Determine the [x, y] coordinate at the center of the cell enclosing the given text.  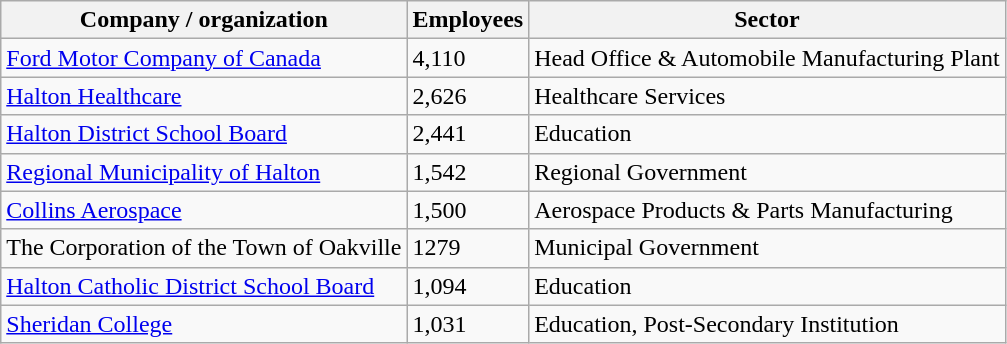
Aerospace Products & Parts Manufacturing [768, 210]
1,031 [468, 324]
Employees [468, 20]
2,626 [468, 96]
2,441 [468, 134]
Head Office & Automobile Manufacturing Plant [768, 58]
The Corporation of the Town of Oakville [204, 248]
Halton District School Board [204, 134]
4,110 [468, 58]
Halton Healthcare [204, 96]
Halton Catholic District School Board [204, 286]
Regional Government [768, 172]
1,094 [468, 286]
Company / organization [204, 20]
Regional Municipality of Halton [204, 172]
Education, Post-Secondary Institution [768, 324]
1,500 [468, 210]
Ford Motor Company of Canada [204, 58]
Municipal Government [768, 248]
Sector [768, 20]
1,542 [468, 172]
Collins Aerospace [204, 210]
1279 [468, 248]
Healthcare Services [768, 96]
Sheridan College [204, 324]
